For the text-containing cell, return its midpoint in (X, Y) coordinate format. 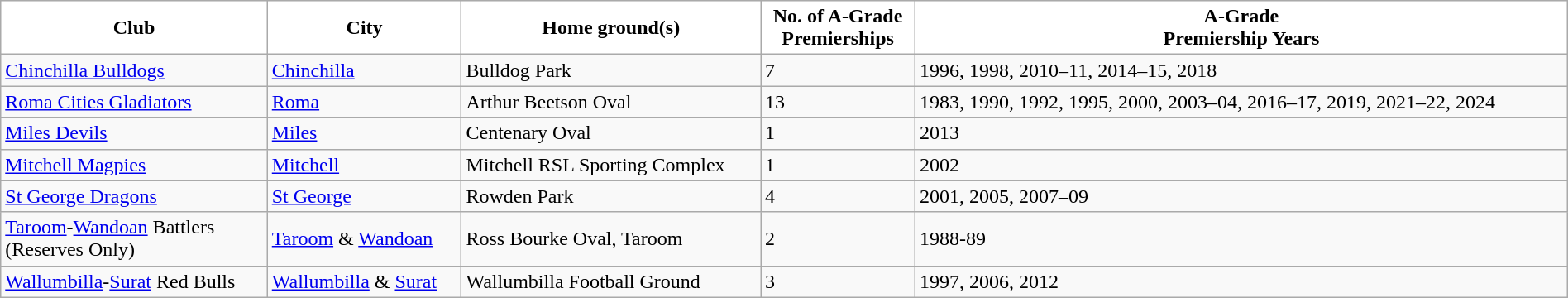
2013 (1242, 133)
Roma Cities Gladiators (134, 102)
Rowden Park (611, 196)
1983, 1990, 1992, 1995, 2000, 2003–04, 2016–17, 2019, 2021–22, 2024 (1242, 102)
1988-89 (1242, 238)
Home ground(s) (611, 28)
1997, 2006, 2012 (1242, 281)
Roma (364, 102)
Arthur Beetson Oval (611, 102)
2 (839, 238)
Wallumbilla-Surat Red Bulls (134, 281)
1996, 1998, 2010–11, 2014–15, 2018 (1242, 70)
3 (839, 281)
Club (134, 28)
7 (839, 70)
Ross Bourke Oval, Taroom (611, 238)
Chinchilla Bulldogs (134, 70)
Mitchell RSL Sporting Complex (611, 165)
Chinchilla (364, 70)
St George Dragons (134, 196)
2002 (1242, 165)
Mitchell Magpies (134, 165)
Miles Devils (134, 133)
Centenary Oval (611, 133)
Bulldog Park (611, 70)
Mitchell (364, 165)
Wallumbilla & Surat (364, 281)
2001, 2005, 2007–09 (1242, 196)
City (364, 28)
Taroom & Wandoan (364, 238)
Wallumbilla Football Ground (611, 281)
St George (364, 196)
Taroom-Wandoan Battlers(Reserves Only) (134, 238)
Miles (364, 133)
No. of A-GradePremierships (839, 28)
13 (839, 102)
4 (839, 196)
A-GradePremiership Years (1242, 28)
